Return [x, y] of the center of cell containing provided text 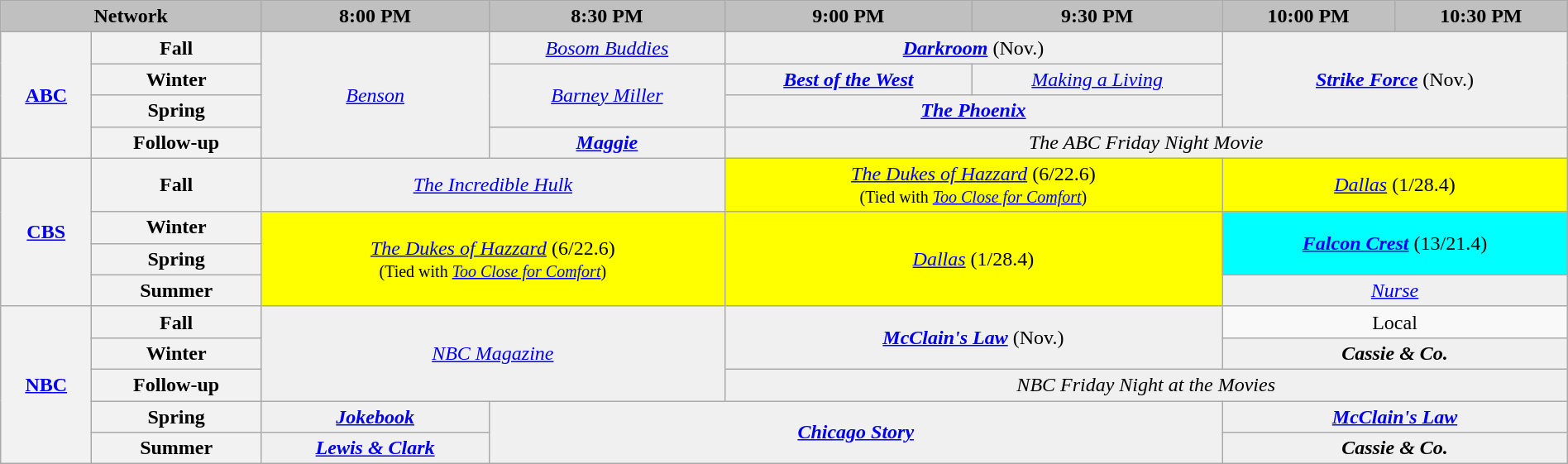
Lewis & Clark [375, 448]
Barney Miller [607, 95]
Maggie [607, 142]
10:30 PM [1480, 17]
Strike Force (Nov.) [1394, 79]
Best of the West [849, 79]
9:00 PM [849, 17]
McClain's Law [1394, 416]
CBS [46, 232]
The ABC Friday Night Movie [1146, 142]
8:00 PM [375, 17]
Local [1394, 322]
10:00 PM [1308, 17]
Benson [375, 95]
Chicago Story [856, 432]
McClain's Law (Nov.) [973, 337]
Bosom Buddies [607, 48]
The Phoenix [973, 111]
Jokebook [375, 416]
Making a Living [1097, 79]
8:30 PM [607, 17]
The Incredible Hulk [493, 185]
9:30 PM [1097, 17]
Falcon Crest (13/21.4) [1394, 243]
Network [131, 17]
ABC [46, 95]
NBC Magazine [493, 353]
Darkroom (Nov.) [973, 48]
NBC [46, 385]
NBC Friday Night at the Movies [1146, 385]
Nurse [1394, 290]
